Locate the cell with the specified text and output its (x, y) center coordinate. 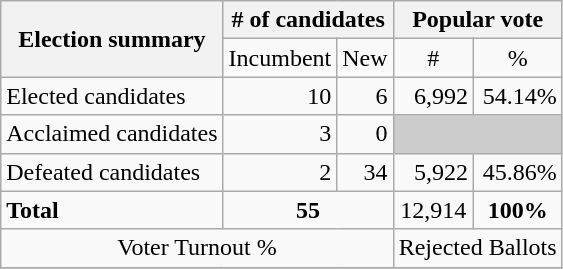
3 (280, 134)
34 (365, 172)
12,914 (433, 210)
Elected candidates (112, 96)
Election summary (112, 39)
10 (280, 96)
45.86% (518, 172)
# of candidates (308, 20)
% (518, 58)
0 (365, 134)
2 (280, 172)
5,922 (433, 172)
Defeated candidates (112, 172)
Total (112, 210)
6 (365, 96)
54.14% (518, 96)
Rejected Ballots (478, 248)
6,992 (433, 96)
Incumbent (280, 58)
55 (308, 210)
Voter Turnout % (197, 248)
# (433, 58)
New (365, 58)
100% (518, 210)
Popular vote (478, 20)
Acclaimed candidates (112, 134)
